Pinpoint the cell where the given text exists, returning its [x, y] midpoint coordinate. 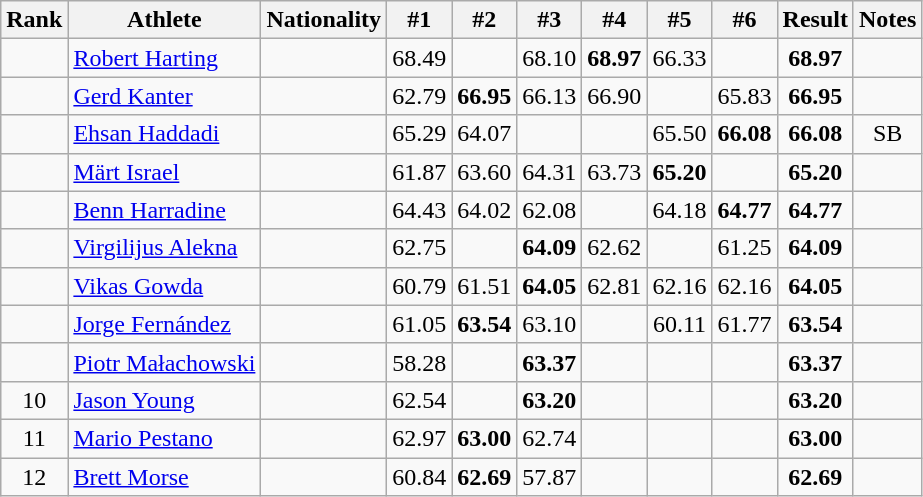
62.81 [614, 286]
62.75 [420, 248]
66.90 [614, 96]
68.10 [550, 58]
Piotr Małachowski [164, 362]
63.10 [550, 324]
65.83 [744, 96]
#4 [614, 20]
Virgilijus Alekna [164, 248]
11 [34, 438]
62.97 [420, 438]
Athlete [164, 20]
Nationality [324, 20]
64.07 [484, 134]
Notes [887, 20]
61.77 [744, 324]
63.60 [484, 172]
Märt Israel [164, 172]
63.73 [614, 172]
61.25 [744, 248]
10 [34, 400]
Result [815, 20]
62.74 [550, 438]
Rank [34, 20]
64.18 [680, 210]
61.05 [420, 324]
61.51 [484, 286]
65.50 [680, 134]
64.02 [484, 210]
61.87 [420, 172]
#5 [680, 20]
SB [887, 134]
62.62 [614, 248]
60.11 [680, 324]
60.79 [420, 286]
12 [34, 477]
Robert Harting [164, 58]
#3 [550, 20]
Vikas Gowda [164, 286]
57.87 [550, 477]
Brett Morse [164, 477]
66.13 [550, 96]
Jorge Fernández [164, 324]
#2 [484, 20]
62.54 [420, 400]
Ehsan Haddadi [164, 134]
Benn Harradine [164, 210]
68.49 [420, 58]
58.28 [420, 362]
62.08 [550, 210]
62.79 [420, 96]
Gerd Kanter [164, 96]
66.33 [680, 58]
64.43 [420, 210]
Jason Young [164, 400]
#1 [420, 20]
65.29 [420, 134]
64.31 [550, 172]
Mario Pestano [164, 438]
60.84 [420, 477]
#6 [744, 20]
